Search for the cell housing the specified text and yield its [x, y] center coordinate. 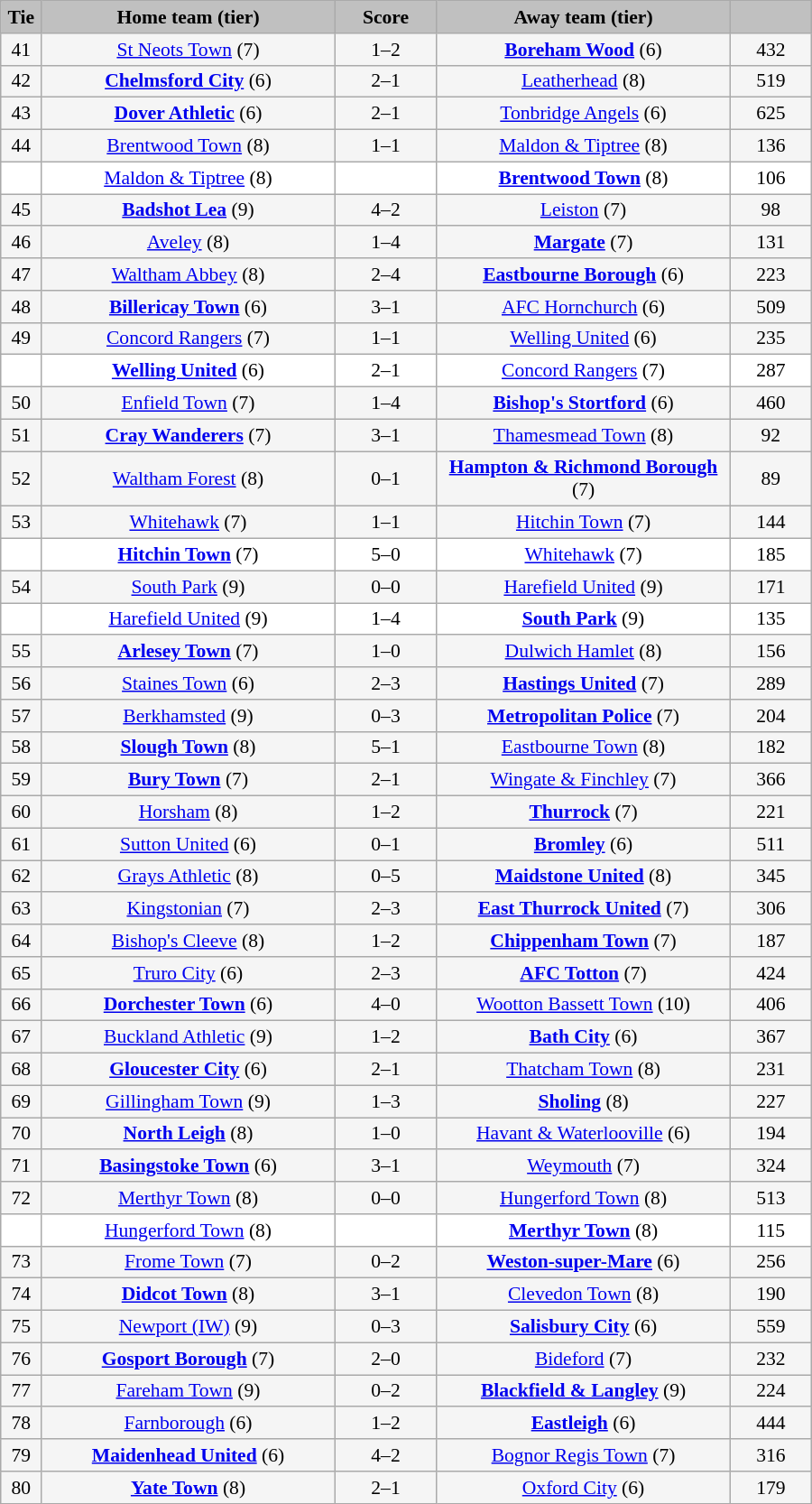
St Neots Town (7) [189, 50]
64 [22, 941]
63 [22, 909]
Hastings United (7) [584, 683]
Horsham (8) [189, 812]
115 [770, 1230]
Bideford (7) [584, 1359]
Oxford City (6) [584, 1488]
80 [22, 1488]
Tie [22, 17]
182 [770, 747]
625 [770, 114]
144 [770, 523]
221 [770, 812]
75 [22, 1327]
Buckland Athletic (9) [189, 1037]
48 [22, 307]
227 [770, 1101]
Newport (IW) (9) [189, 1327]
106 [770, 178]
Leiston (7) [584, 210]
345 [770, 877]
Wootton Bassett Town (10) [584, 1005]
367 [770, 1037]
Bishop's Cleeve (8) [189, 941]
Staines Town (6) [189, 683]
46 [22, 243]
Bury Town (7) [189, 780]
Aveley (8) [189, 243]
5–0 [385, 555]
78 [22, 1424]
53 [22, 523]
4–0 [385, 1005]
79 [22, 1455]
194 [770, 1134]
60 [22, 812]
Chelmsford City (6) [189, 81]
Blackfield & Langley (9) [584, 1391]
Dover Athletic (6) [189, 114]
50 [22, 404]
Berkhamsted (9) [189, 716]
74 [22, 1295]
Basingstoke Town (6) [189, 1166]
Bath City (6) [584, 1037]
77 [22, 1391]
Gosport Borough (7) [189, 1359]
Away team (tier) [584, 17]
513 [770, 1198]
Slough Town (8) [189, 747]
Gloucester City (6) [189, 1070]
Bromley (6) [584, 844]
Chippenham Town (7) [584, 941]
69 [22, 1101]
Badshot Lea (9) [189, 210]
289 [770, 683]
232 [770, 1359]
Fareham Town (9) [189, 1391]
156 [770, 652]
Bishop's Stortford (6) [584, 404]
223 [770, 274]
Sutton United (6) [189, 844]
62 [22, 877]
Arlesey Town (7) [189, 652]
2–4 [385, 274]
Havant & Waterlooville (6) [584, 1134]
Bognor Regis Town (7) [584, 1455]
45 [22, 210]
56 [22, 683]
0–5 [385, 877]
58 [22, 747]
44 [22, 146]
179 [770, 1488]
306 [770, 909]
171 [770, 587]
Hampton & Richmond Borough (7) [584, 478]
71 [22, 1166]
Eastbourne Borough (6) [584, 274]
131 [770, 243]
47 [22, 274]
68 [22, 1070]
190 [770, 1295]
42 [22, 81]
55 [22, 652]
76 [22, 1359]
54 [22, 587]
57 [22, 716]
Dorchester Town (6) [189, 1005]
Enfield Town (7) [189, 404]
43 [22, 114]
Cray Wanderers (7) [189, 435]
Maidstone United (8) [584, 877]
Eastbourne Town (8) [584, 747]
224 [770, 1391]
73 [22, 1262]
256 [770, 1262]
Farnborough (6) [189, 1424]
231 [770, 1070]
AFC Totton (7) [584, 973]
460 [770, 404]
Weymouth (7) [584, 1166]
61 [22, 844]
Margate (7) [584, 243]
Boreham Wood (6) [584, 50]
287 [770, 371]
Thatcham Town (8) [584, 1070]
204 [770, 716]
Tonbridge Angels (6) [584, 114]
316 [770, 1455]
67 [22, 1037]
North Leigh (8) [189, 1134]
136 [770, 146]
89 [770, 478]
406 [770, 1005]
509 [770, 307]
Yate Town (8) [189, 1488]
Metropolitan Police (7) [584, 716]
Home team (tier) [189, 17]
324 [770, 1166]
98 [770, 210]
49 [22, 339]
70 [22, 1134]
Maidenhead United (6) [189, 1455]
444 [770, 1424]
Thurrock (7) [584, 812]
5–1 [385, 747]
66 [22, 1005]
51 [22, 435]
Clevedon Town (8) [584, 1295]
Gillingham Town (9) [189, 1101]
Leatherhead (8) [584, 81]
Waltham Forest (8) [189, 478]
Salisbury City (6) [584, 1327]
Eastleigh (6) [584, 1424]
Wingate & Finchley (7) [584, 780]
65 [22, 973]
Kingstonian (7) [189, 909]
366 [770, 780]
135 [770, 619]
52 [22, 478]
59 [22, 780]
559 [770, 1327]
185 [770, 555]
East Thurrock United (7) [584, 909]
235 [770, 339]
424 [770, 973]
511 [770, 844]
432 [770, 50]
Thamesmead Town (8) [584, 435]
187 [770, 941]
1–3 [385, 1101]
Weston-super-Mare (6) [584, 1262]
Grays Athletic (8) [189, 877]
Billericay Town (6) [189, 307]
AFC Hornchurch (6) [584, 307]
Waltham Abbey (8) [189, 274]
Frome Town (7) [189, 1262]
41 [22, 50]
519 [770, 81]
Sholing (8) [584, 1101]
Dulwich Hamlet (8) [584, 652]
Score [385, 17]
Didcot Town (8) [189, 1295]
92 [770, 435]
2–0 [385, 1359]
Truro City (6) [189, 973]
72 [22, 1198]
